Output the [x, y] coordinate of the center of the cell containing the given text.  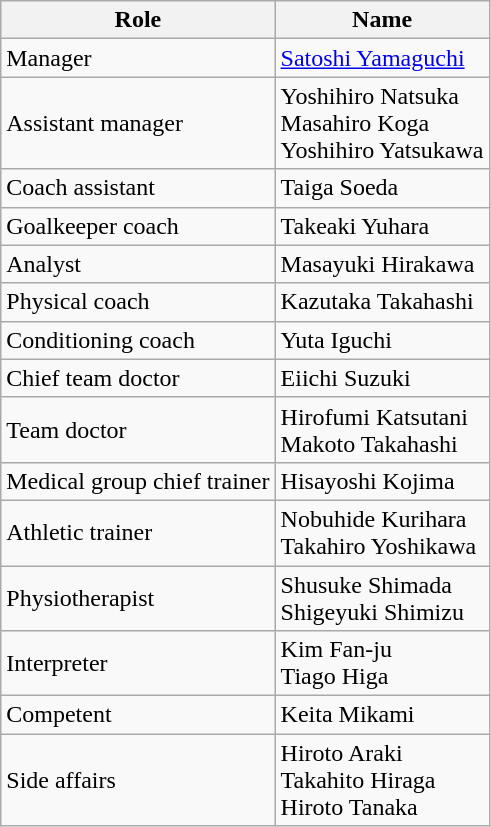
Physiotherapist [138, 598]
Interpreter [138, 664]
Assistant manager [138, 123]
Side affairs [138, 780]
Hisayoshi Kojima [382, 481]
Chief team doctor [138, 378]
Goalkeeper coach [138, 226]
Competent [138, 715]
Medical group chief trainer [138, 481]
Role [138, 20]
Eiichi Suzuki [382, 378]
Kim Fan-ju Tiago Higa [382, 664]
Name [382, 20]
Manager [138, 58]
Masayuki Hirakawa [382, 264]
Keita Mikami [382, 715]
Kazutaka Takahashi [382, 302]
Athletic trainer [138, 532]
Conditioning coach [138, 340]
Hirofumi Katsutani Makoto Takahashi [382, 430]
Coach assistant [138, 188]
Yoshihiro Natsuka Masahiro Koga Yoshihiro Yatsukawa [382, 123]
Shusuke Shimada Shigeyuki Shimizu [382, 598]
Nobuhide Kurihara Takahiro Yoshikawa [382, 532]
Taiga Soeda [382, 188]
Hiroto Araki Takahito Hiraga Hiroto Tanaka [382, 780]
Team doctor [138, 430]
Satoshi Yamaguchi [382, 58]
Analyst [138, 264]
Yuta Iguchi [382, 340]
Physical coach [138, 302]
Takeaki Yuhara [382, 226]
